Determine the (X, Y) coordinate at the center of the cell enclosing the given text.  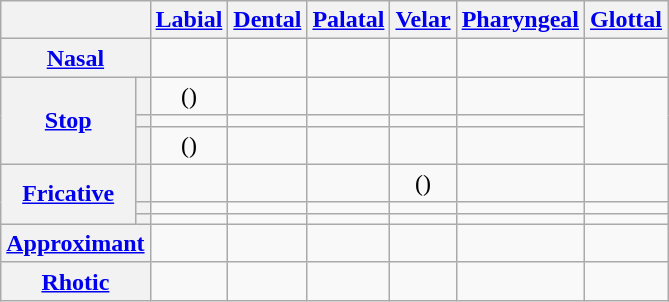
Approximant (76, 243)
Pharyngeal (520, 20)
Nasal (76, 58)
Dental (268, 20)
Rhotic (76, 281)
Velar (423, 20)
Glottal (626, 20)
Palatal (348, 20)
Stop (68, 120)
Labial (189, 20)
Fricative (68, 194)
